Return [X, Y] of the center of cell containing provided text 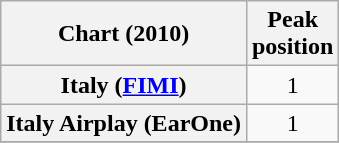
Italy (FIMI) [124, 85]
Peakposition [292, 34]
Italy Airplay (EarOne) [124, 123]
Chart (2010) [124, 34]
